Scan for the cell matching the given text and deliver its (x, y) coordinate at center. 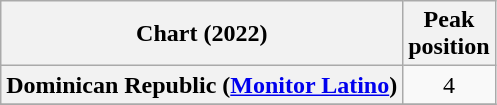
Dominican Republic (Monitor Latino) (202, 85)
4 (449, 85)
Peakposition (449, 34)
Chart (2022) (202, 34)
